Identify which cell holds the provided text, then report its (x, y) central coordinate. 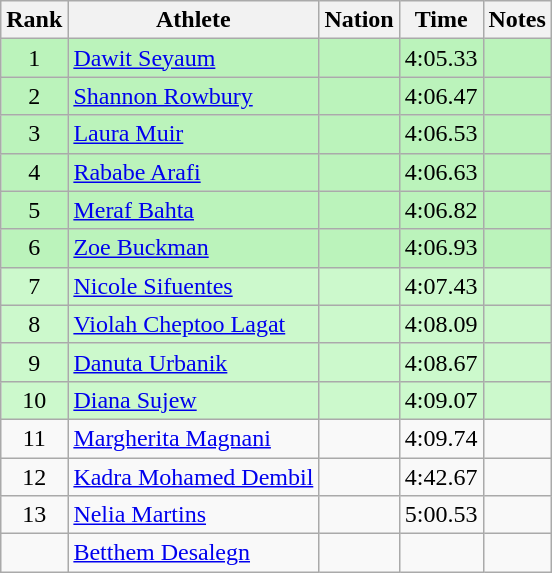
7 (34, 286)
4 (34, 172)
Laura Muir (194, 134)
Nelia Martins (194, 515)
4:06.47 (441, 96)
4:09.07 (441, 400)
Danuta Urbanik (194, 362)
9 (34, 362)
8 (34, 324)
4:06.53 (441, 134)
4:06.82 (441, 210)
5:00.53 (441, 515)
4:08.09 (441, 324)
Meraf Bahta (194, 210)
4:42.67 (441, 477)
2 (34, 96)
Rank (34, 20)
Violah Cheptoo Lagat (194, 324)
4:06.93 (441, 248)
Rababe Arafi (194, 172)
Dawit Seyaum (194, 58)
4:08.67 (441, 362)
4:09.74 (441, 438)
6 (34, 248)
Time (441, 20)
Nicole Sifuentes (194, 286)
4:06.63 (441, 172)
Margherita Magnani (194, 438)
Zoe Buckman (194, 248)
Notes (517, 20)
12 (34, 477)
3 (34, 134)
Kadra Mohamed Dembil (194, 477)
11 (34, 438)
Shannon Rowbury (194, 96)
4:07.43 (441, 286)
1 (34, 58)
5 (34, 210)
13 (34, 515)
Betthem Desalegn (194, 553)
Diana Sujew (194, 400)
Nation (359, 20)
Athlete (194, 20)
4:05.33 (441, 58)
10 (34, 400)
